From the cell containing the given text, extract its center point as (X, Y) coordinate. 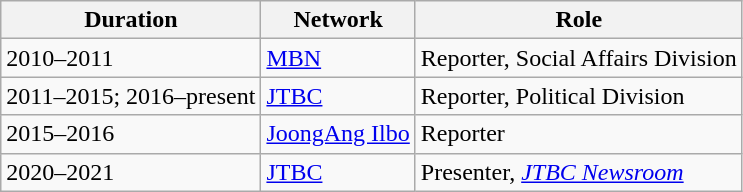
Reporter, Political Division (578, 96)
Reporter, Social Affairs Division (578, 58)
2015–2016 (131, 134)
Reporter (578, 134)
2020–2021 (131, 172)
JoongAng Ilbo (338, 134)
Presenter, JTBC Newsroom (578, 172)
Duration (131, 20)
MBN (338, 58)
Role (578, 20)
2011–2015; 2016–present (131, 96)
Network (338, 20)
2010–2011 (131, 58)
